Provide the (X, Y) coordinate of the cell's center where the given text is located.  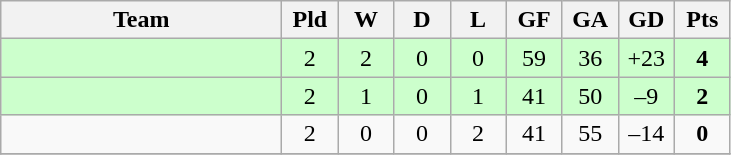
GF (534, 20)
–14 (646, 134)
Pts (702, 20)
55 (590, 134)
36 (590, 58)
+23 (646, 58)
50 (590, 96)
D (422, 20)
GA (590, 20)
GD (646, 20)
4 (702, 58)
W (366, 20)
L (478, 20)
59 (534, 58)
Team (142, 20)
–9 (646, 96)
Pld (310, 20)
